Output the (X, Y) coordinate of the center of the cell containing the given text.  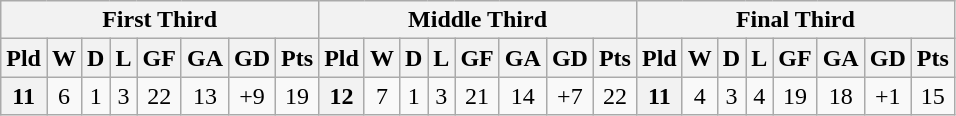
Middle Third (478, 20)
Final Third (795, 20)
12 (342, 96)
+7 (570, 96)
14 (522, 96)
7 (382, 96)
+1 (888, 96)
6 (64, 96)
13 (204, 96)
18 (840, 96)
First Third (160, 20)
21 (477, 96)
+9 (252, 96)
15 (932, 96)
